For the text-containing cell, return its midpoint in (X, Y) coordinate format. 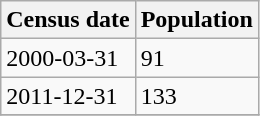
91 (196, 58)
133 (196, 96)
2000-03-31 (68, 58)
Population (196, 20)
Census date (68, 20)
2011-12-31 (68, 96)
